Return the [X, Y] coordinate for the center point of the cell that contains the specified text.  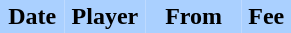
From [194, 16]
Player [106, 16]
Date [32, 16]
Fee [266, 16]
